Provide the (x, y) coordinate of the cell's center where the given text is located.  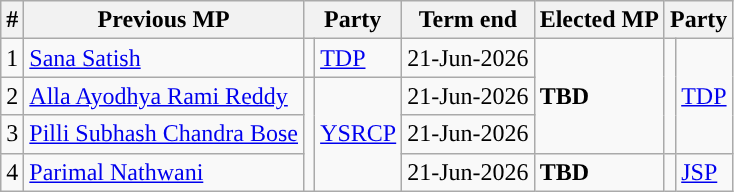
4 (12, 172)
Elected MP (599, 20)
1 (12, 58)
Alla Ayodhya Rami Reddy (164, 96)
Term end (468, 20)
Parimal Nathwani (164, 172)
3 (12, 134)
JSP (704, 172)
Sana Satish (164, 58)
Previous MP (164, 20)
YSRCP (358, 134)
Pilli Subhash Chandra Bose (164, 134)
# (12, 20)
2 (12, 96)
